Search for the cell housing the specified text and yield its (X, Y) center coordinate. 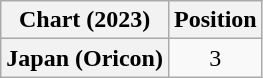
Position (215, 20)
Japan (Oricon) (85, 58)
3 (215, 58)
Chart (2023) (85, 20)
